Locate the cell with the specified text and output its [x, y] center coordinate. 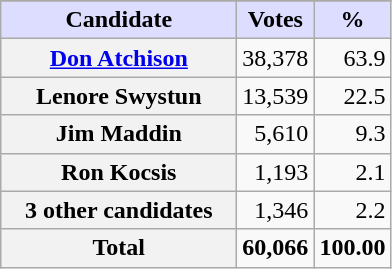
5,610 [276, 134]
13,539 [276, 96]
2.1 [352, 172]
Don Atchison [119, 58]
Total [119, 248]
Lenore Swystun [119, 96]
60,066 [276, 248]
% [352, 20]
9.3 [352, 134]
Votes [276, 20]
2.2 [352, 210]
3 other candidates [119, 210]
1,346 [276, 210]
Jim Maddin [119, 134]
63.9 [352, 58]
Candidate [119, 20]
1,193 [276, 172]
22.5 [352, 96]
Ron Kocsis [119, 172]
100.00 [352, 248]
38,378 [276, 58]
